Output the [x, y] coordinate of the center of the cell containing the given text.  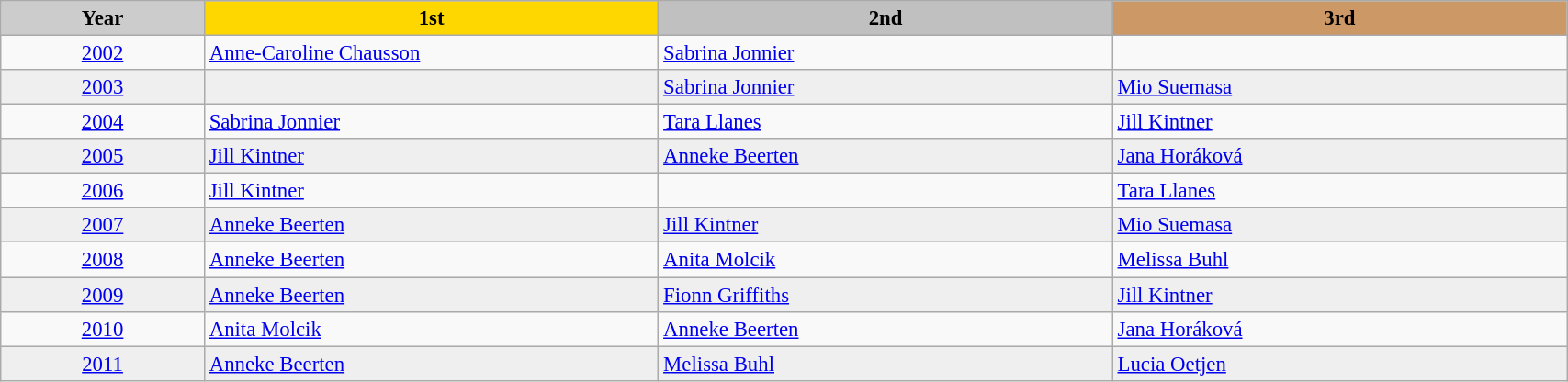
2007 [103, 225]
Year [103, 18]
2008 [103, 260]
Anne-Caroline Chausson [431, 53]
Fionn Griffiths [886, 295]
2005 [103, 156]
2011 [103, 364]
3rd [1339, 18]
Lucia Oetjen [1339, 364]
2004 [103, 122]
1st [431, 18]
2006 [103, 191]
2003 [103, 87]
2nd [886, 18]
2010 [103, 329]
2002 [103, 53]
2009 [103, 295]
